Output the (X, Y) coordinate of the center of the cell containing the given text.  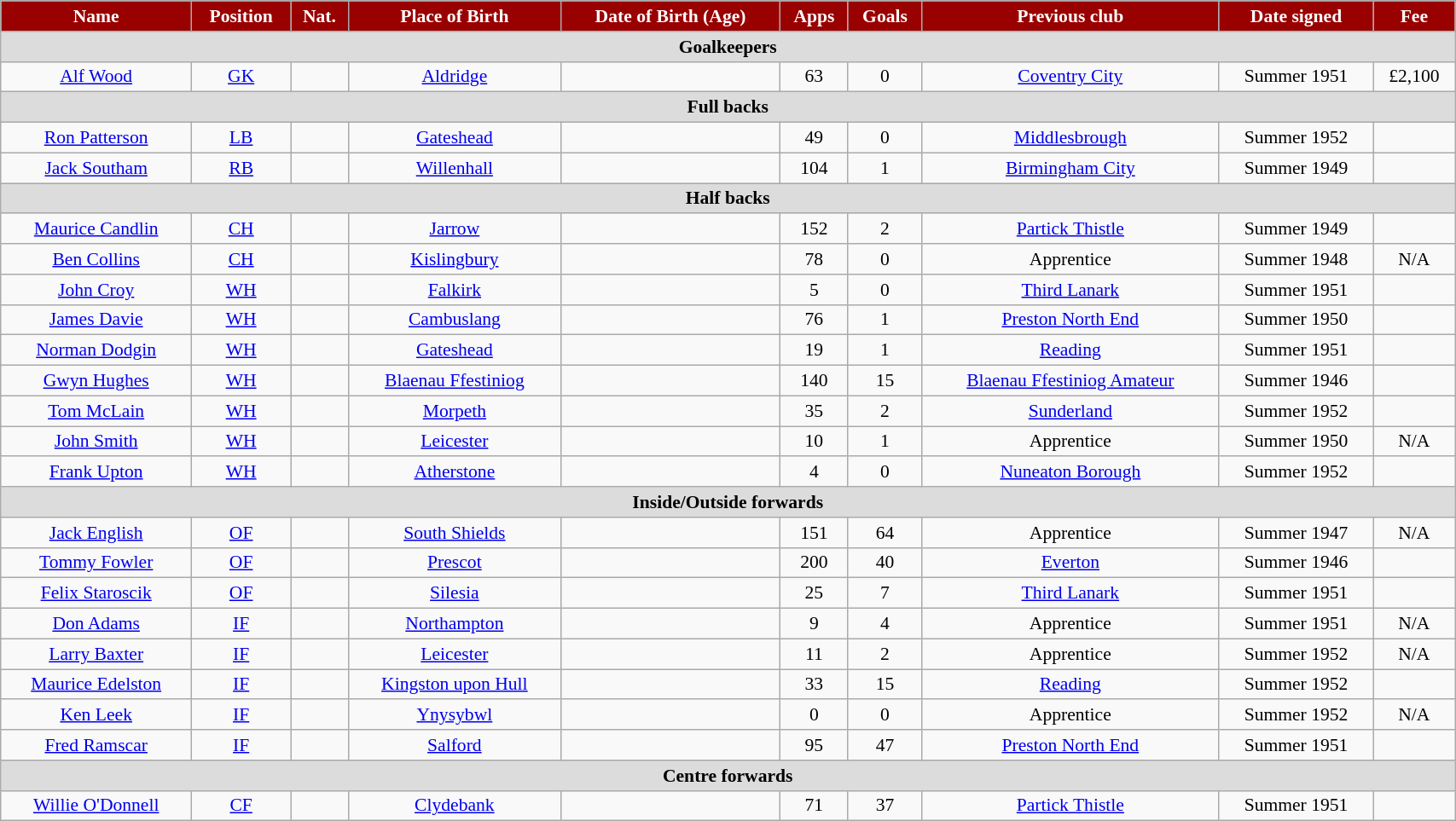
Apps (814, 16)
11 (814, 654)
Blaenau Ffestiniog Amateur (1070, 381)
Blaenau Ffestiniog (455, 381)
John Smith (96, 442)
Jack Southam (96, 168)
63 (814, 77)
Tom McLain (96, 411)
Kislingbury (455, 259)
10 (814, 442)
Full backs (728, 107)
35 (814, 411)
7 (885, 593)
Place of Birth (455, 16)
Name (96, 16)
Ben Collins (96, 259)
£2,100 (1414, 77)
49 (814, 138)
76 (814, 320)
64 (885, 533)
Date signed (1296, 16)
Nat. (319, 16)
Fee (1414, 16)
Half backs (728, 199)
Ynysybwl (455, 715)
37 (885, 806)
Cambuslang (455, 320)
Centre forwards (728, 776)
LB (241, 138)
CF (241, 806)
Everton (1070, 563)
Birmingham City (1070, 168)
200 (814, 563)
Ken Leek (96, 715)
33 (814, 685)
25 (814, 593)
South Shields (455, 533)
John Croy (96, 290)
78 (814, 259)
Gwyn Hughes (96, 381)
152 (814, 229)
Summer 1947 (1296, 533)
Previous club (1070, 16)
Norman Dodgin (96, 350)
Sunderland (1070, 411)
Clydebank (455, 806)
9 (814, 624)
Ron Patterson (96, 138)
Don Adams (96, 624)
Larry Baxter (96, 654)
Tommy Fowler (96, 563)
71 (814, 806)
Position (241, 16)
Morpeth (455, 411)
Coventry City (1070, 77)
GK (241, 77)
Falkirk (455, 290)
140 (814, 381)
Prescot (455, 563)
Atherstone (455, 472)
Maurice Candlin (96, 229)
Middlesbrough (1070, 138)
Summer 1948 (1296, 259)
Northampton (455, 624)
Salford (455, 745)
Goals (885, 16)
Jack English (96, 533)
Inside/Outside forwards (728, 502)
Maurice Edelston (96, 685)
19 (814, 350)
Jarrow (455, 229)
Alf Wood (96, 77)
Silesia (455, 593)
RB (241, 168)
Aldridge (455, 77)
104 (814, 168)
Nuneaton Borough (1070, 472)
Willenhall (455, 168)
Frank Upton (96, 472)
5 (814, 290)
James Davie (96, 320)
40 (885, 563)
95 (814, 745)
151 (814, 533)
Kingston upon Hull (455, 685)
Willie O'Donnell (96, 806)
Date of Birth (Age) (670, 16)
Goalkeepers (728, 47)
47 (885, 745)
Felix Staroscik (96, 593)
Fred Ramscar (96, 745)
